Find where the given text appears and provide that cell's center as (X, Y) coordinate. 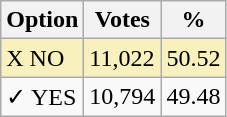
% (194, 20)
50.52 (194, 58)
X NO (42, 58)
✓ YES (42, 97)
49.48 (194, 97)
Option (42, 20)
Votes (122, 20)
11,022 (122, 58)
10,794 (122, 97)
